Find where the given text appears and provide that cell's center as (X, Y) coordinate. 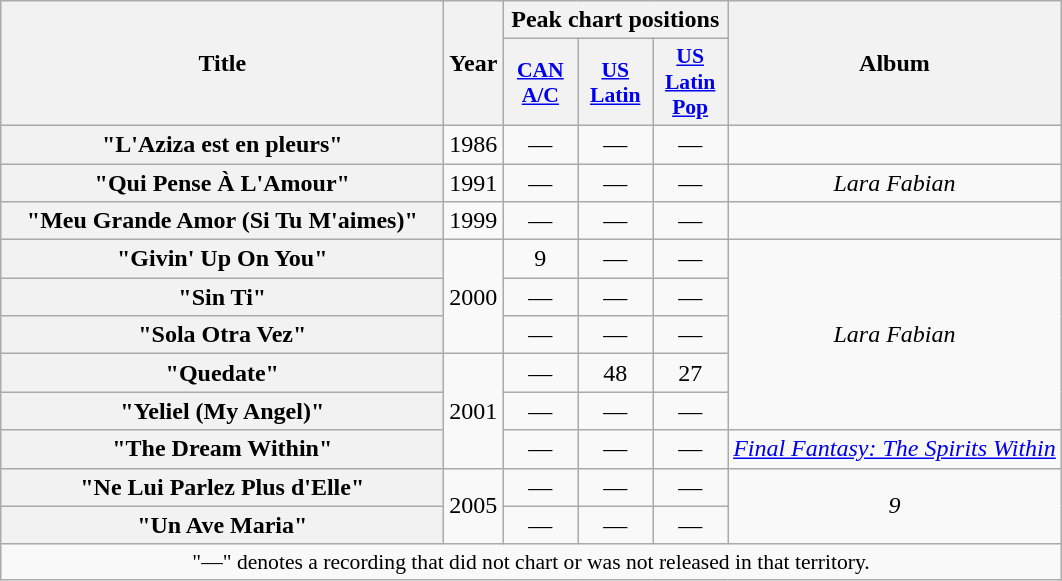
27 (690, 373)
"Sin Ti" (222, 297)
"Quedate" (222, 373)
2005 (474, 506)
"Meu Grande Amor (Si Tu M'aimes)" (222, 221)
Year (474, 64)
"Sola Otra Vez" (222, 335)
"L'Aziza est en pleurs" (222, 144)
"The Dream Within" (222, 449)
"Qui Pense À L'Amour" (222, 183)
1999 (474, 221)
2000 (474, 297)
Peak chart positions (616, 20)
48 (616, 373)
2001 (474, 411)
CANA/C (540, 82)
Title (222, 64)
Album (895, 64)
1986 (474, 144)
"Un Ave Maria" (222, 525)
USLatinPop (690, 82)
"Ne Lui Parlez Plus d'Elle" (222, 487)
USLatin (616, 82)
"—" denotes a recording that did not chart or was not released in that territory. (532, 562)
"Givin' Up On You" (222, 259)
"Yeliel (My Angel)" (222, 411)
Final Fantasy: The Spirits Within (895, 449)
1991 (474, 183)
